Return (x, y) of the center of cell containing provided text 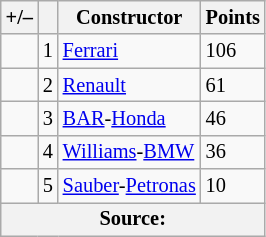
61 (233, 85)
Source: (133, 219)
106 (233, 51)
Ferrari (130, 51)
Sauber-Petronas (130, 186)
Renault (130, 85)
Constructor (130, 17)
BAR-Honda (130, 118)
1 (48, 51)
36 (233, 152)
Williams-BMW (130, 152)
10 (233, 186)
4 (48, 152)
Points (233, 17)
+/– (20, 17)
3 (48, 118)
2 (48, 85)
5 (48, 186)
46 (233, 118)
